Provide the (X, Y) coordinate of the cell's center where the given text is located.  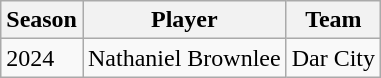
Dar City (333, 58)
Team (333, 20)
2024 (42, 58)
Player (184, 20)
Nathaniel Brownlee (184, 58)
Season (42, 20)
